Scan for the cell matching the given text and deliver its [x, y] coordinate at center. 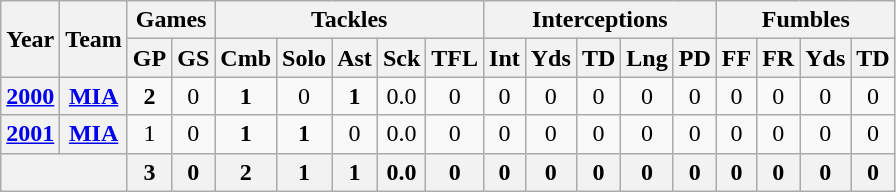
GS [194, 58]
Tackles [350, 20]
Sck [401, 58]
Cmb [246, 58]
PD [694, 58]
FR [778, 58]
FF [736, 58]
GP [149, 58]
Games [170, 20]
Fumbles [806, 20]
Lng [647, 58]
TFL [455, 58]
Int [505, 58]
Team [94, 39]
Year [30, 39]
2001 [30, 134]
Ast [355, 58]
Interceptions [600, 20]
Solo [304, 58]
2000 [30, 96]
3 [149, 172]
